Scan for the cell matching the given text and deliver its (X, Y) coordinate at center. 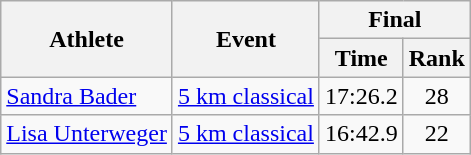
Lisa Unterweger (87, 134)
Final (394, 20)
16:42.9 (361, 134)
Time (361, 58)
Athlete (87, 39)
Rank (436, 58)
22 (436, 134)
Sandra Bader (87, 96)
Event (246, 39)
28 (436, 96)
17:26.2 (361, 96)
